Extract the (x, y) coordinate from the center of the cell holding the provided text.  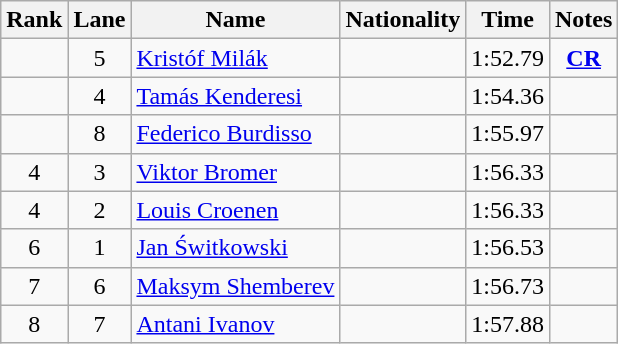
Viktor Bromer (236, 172)
Antani Ivanov (236, 324)
Nationality (403, 20)
Lane (100, 20)
1:55.97 (508, 134)
1:57.88 (508, 324)
3 (100, 172)
Notes (583, 20)
5 (100, 58)
1 (100, 248)
1:52.79 (508, 58)
Federico Burdisso (236, 134)
CR (583, 58)
Jan Świtkowski (236, 248)
Maksym Shemberev (236, 286)
Kristóf Milák (236, 58)
1:56.73 (508, 286)
Louis Croenen (236, 210)
Name (236, 20)
1:56.53 (508, 248)
2 (100, 210)
1:54.36 (508, 96)
Tamás Kenderesi (236, 96)
Rank (34, 20)
Time (508, 20)
